Extract the (X, Y) coordinate from the center of the cell holding the provided text.  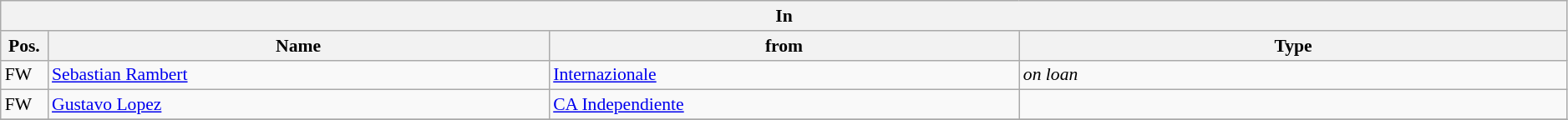
Gustavo Lopez (298, 105)
from (784, 46)
Sebastian Rambert (298, 75)
on loan (1293, 75)
Pos. (24, 46)
In (784, 16)
Type (1293, 46)
Internazionale (784, 75)
Name (298, 46)
CA Independiente (784, 105)
